Return [x, y] of the center of cell containing provided text 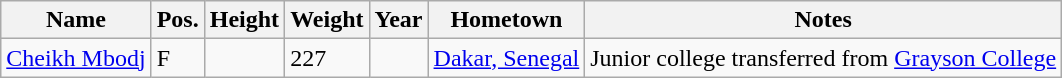
Junior college transferred from Grayson College [824, 58]
Height [244, 20]
Weight [327, 20]
Cheikh Mbodj [76, 58]
F [178, 58]
Notes [824, 20]
Year [398, 20]
Name [76, 20]
227 [327, 58]
Dakar, Senegal [506, 58]
Hometown [506, 20]
Pos. [178, 20]
